For the text-containing cell, return its midpoint in [x, y] coordinate format. 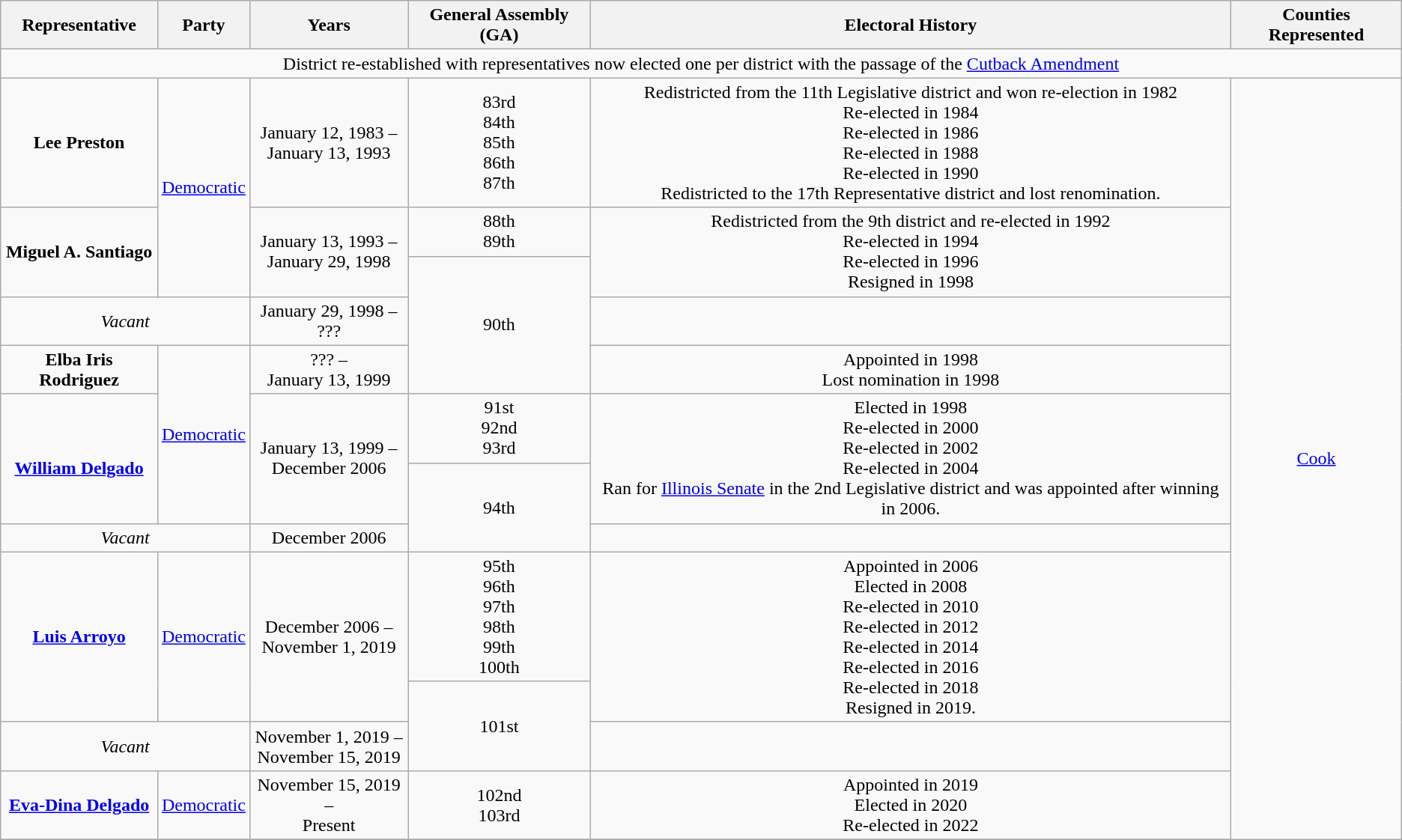
94th [499, 508]
101st [499, 726]
Representative [79, 25]
January 29, 1998 –??? [328, 320]
Elba Iris Rodriguez [79, 370]
Appointed in 1998Lost nomination in 1998 [911, 370]
January 13, 1993 –January 29, 1998 [328, 252]
Years [328, 25]
Lee Preston [79, 142]
January 12, 1983 –January 13, 1993 [328, 142]
Eva-Dina Delgado [79, 805]
??? –January 13, 1999 [328, 370]
November 15, 2019 –Present [328, 805]
Miguel A. Santiago [79, 252]
January 13, 1999 –December 2006 [328, 458]
95th96th97th98th99th100th [499, 617]
November 1, 2019 –November 15, 2019 [328, 746]
Appointed in 2019Elected in 2020Re-elected in 2022 [911, 805]
General Assembly (GA) [499, 25]
December 2006 [328, 538]
William Delgado [79, 458]
Redistricted from the 9th district and re-elected in 1992Re-elected in 1994Re-elected in 1996Resigned in 1998 [911, 252]
Luis Arroyo [79, 636]
88th89th [499, 232]
December 2006 –November 1, 2019 [328, 636]
90th [499, 325]
102nd103rd [499, 805]
Cook [1317, 459]
83rd84th85th86th87th [499, 142]
District re-established with representatives now elected one per district with the passage of the Cutback Amendment [701, 64]
Party [204, 25]
91st92nd93rd [499, 428]
Counties Represented [1317, 25]
Electoral History [911, 25]
Appointed in 2006Elected in 2008Re-elected in 2010Re-elected in 2012Re-elected in 2014Re-elected in 2016Re-elected in 2018Resigned in 2019. [911, 636]
